From the cell containing the given text, extract its center point as (x, y) coordinate. 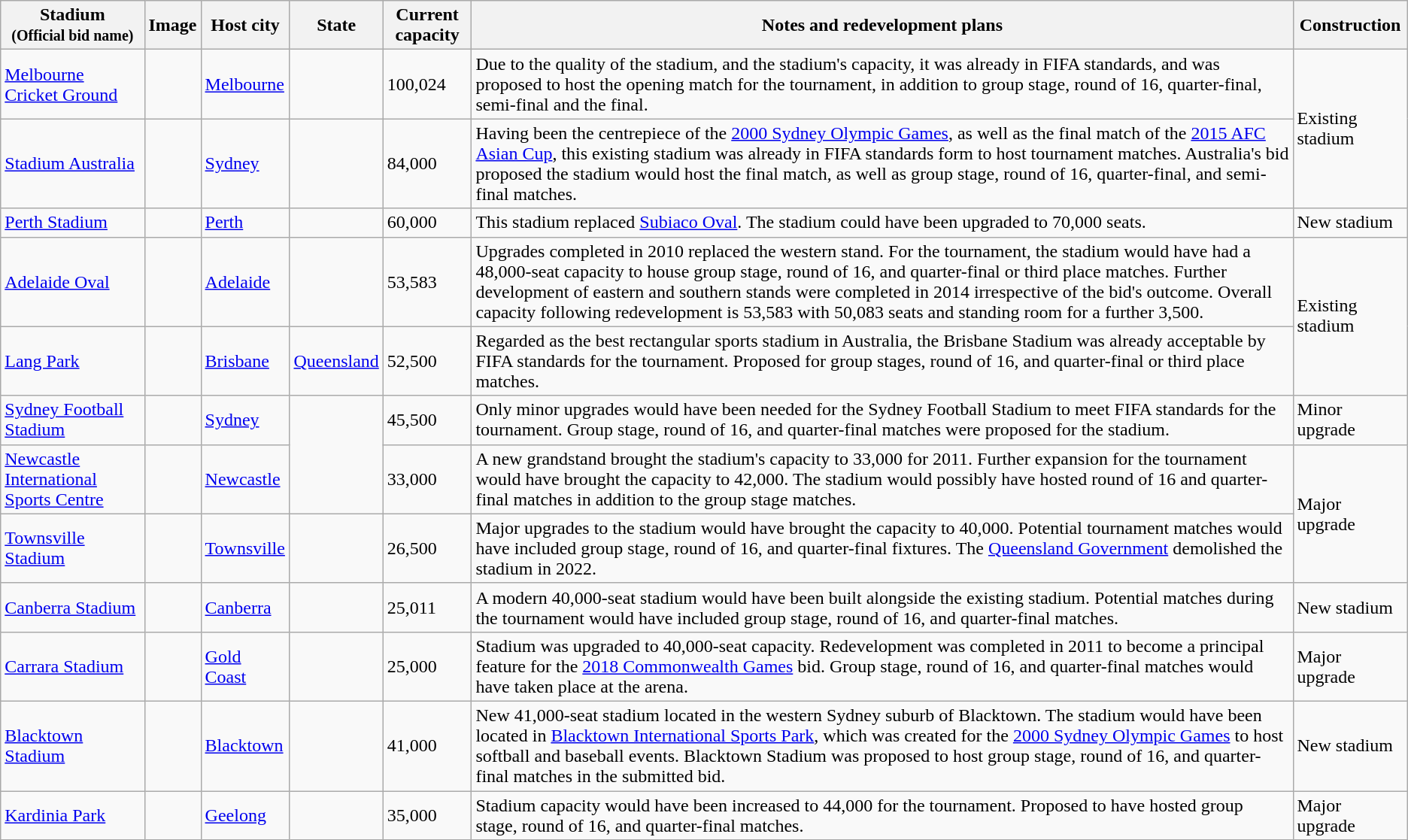
Gold Coast (245, 666)
Stadium(Official bid name) (72, 26)
Notes and redevelopment plans (882, 26)
Geelong (245, 815)
Carrara Stadium (72, 666)
Stadium capacity would have been increased to 44,000 for the tournament. Proposed to have hosted group stage, round of 16, and quarter-final matches. (882, 815)
53,583 (427, 281)
60,000 (427, 223)
25,011 (427, 608)
84,000 (427, 164)
Current capacity (427, 26)
25,000 (427, 666)
Townsville Stadium (72, 548)
41,000 (427, 746)
Adelaide Oval (72, 281)
45,500 (427, 420)
35,000 (427, 815)
Blacktown (245, 746)
Brisbane (245, 361)
Melbourne (245, 84)
Canberra Stadium (72, 608)
26,500 (427, 548)
Minor upgrade (1350, 420)
Canberra (245, 608)
Townsville (245, 548)
52,500 (427, 361)
Perth Stadium (72, 223)
Image (173, 26)
Sydney Football Stadium (72, 420)
State (336, 26)
Newcastle International Sports Centre (72, 479)
Host city (245, 26)
Kardinia Park (72, 815)
Newcastle (245, 479)
Perth (245, 223)
Stadium Australia (72, 164)
Adelaide (245, 281)
100,024 (427, 84)
Queensland (336, 361)
This stadium replaced Subiaco Oval. The stadium could have been upgraded to 70,000 seats. (882, 223)
Lang Park (72, 361)
Construction (1350, 26)
Melbourne Cricket Ground (72, 84)
Blacktown Stadium (72, 746)
33,000 (427, 479)
